Find where the given text appears and provide that cell's center as [x, y] coordinate. 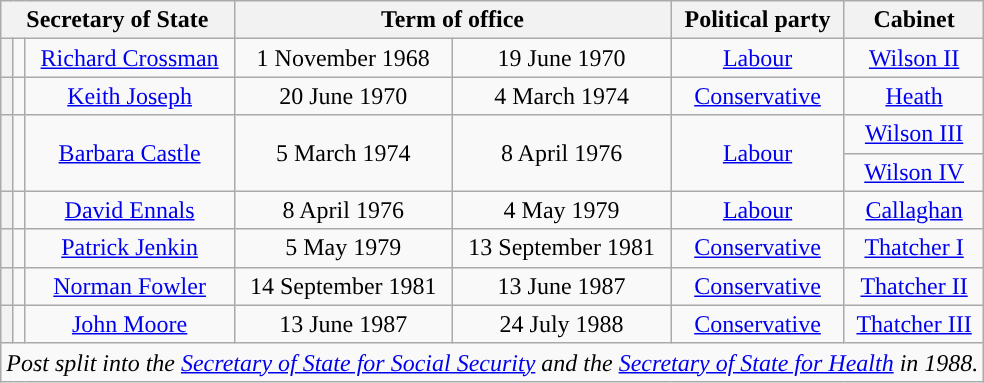
14 September 1981 [343, 286]
Thatcher II [914, 286]
Keith Joseph [130, 96]
Term of office [452, 20]
20 June 1970 [343, 96]
Thatcher III [914, 324]
Heath [914, 96]
4 March 1974 [561, 96]
Thatcher I [914, 248]
Wilson III [914, 134]
John Moore [130, 324]
Cabinet [914, 20]
Callaghan [914, 210]
5 March 1974 [343, 153]
Wilson IV [914, 172]
Patrick Jenkin [130, 248]
4 May 1979 [561, 210]
Wilson II [914, 58]
5 May 1979 [343, 248]
Barbara Castle [130, 153]
13 September 1981 [561, 248]
19 June 1970 [561, 58]
Political party [758, 20]
Richard Crossman [130, 58]
David Ennals [130, 210]
Norman Fowler [130, 286]
1 November 1968 [343, 58]
Post split into the Secretary of State for Social Security and the Secretary of State for Health in 1988. [492, 362]
24 July 1988 [561, 324]
Secretary of State [118, 20]
